Determine the (x, y) coordinate at the center of the cell enclosing the given text.  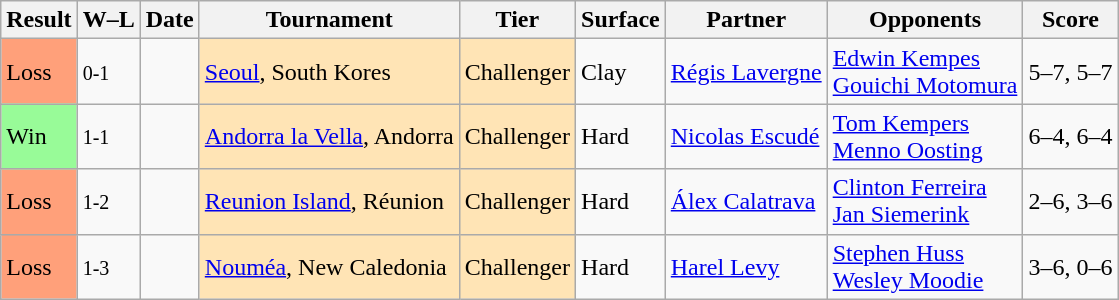
Nicolas Escudé (746, 136)
Tier (517, 20)
Andorra la Vella, Andorra (329, 136)
0-1 (108, 72)
Partner (746, 20)
3–6, 0–6 (1070, 266)
Álex Calatrava (746, 202)
Opponents (925, 20)
Régis Lavergne (746, 72)
Tournament (329, 20)
1-1 (108, 136)
Result (39, 20)
Score (1070, 20)
Seoul, South Kores (329, 72)
Clinton Ferreira Jan Siemerink (925, 202)
2–6, 3–6 (1070, 202)
Date (170, 20)
Edwin Kempes Gouichi Motomura (925, 72)
1-2 (108, 202)
Clay (621, 72)
Nouméa, New Caledonia (329, 266)
5–7, 5–7 (1070, 72)
6–4, 6–4 (1070, 136)
Reunion Island, Réunion (329, 202)
Surface (621, 20)
Win (39, 136)
1-3 (108, 266)
Tom Kempers Menno Oosting (925, 136)
Harel Levy (746, 266)
W–L (108, 20)
Stephen Huss Wesley Moodie (925, 266)
